For the text-containing cell, return its midpoint in (x, y) coordinate format. 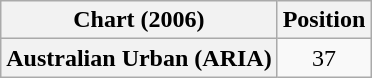
Australian Urban (ARIA) (139, 58)
Chart (2006) (139, 20)
37 (324, 58)
Position (324, 20)
